Capture the cell that displays the provided text and extract its [x, y] central coordinate. 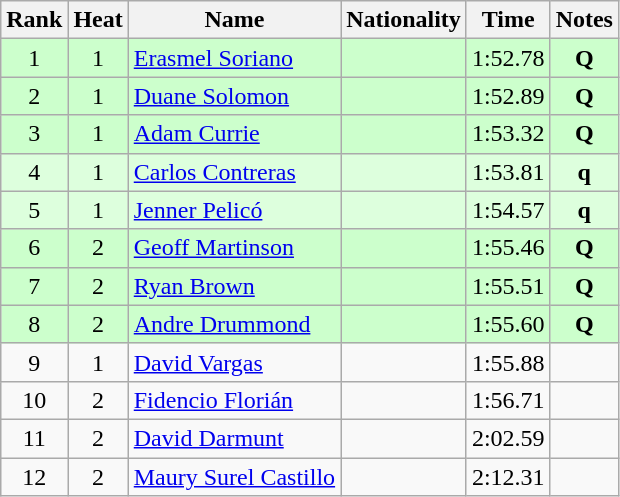
Erasmel Soriano [234, 58]
Adam Currie [234, 134]
8 [34, 324]
2:02.59 [508, 438]
Notes [584, 20]
Rank [34, 20]
Duane Solomon [234, 96]
4 [34, 172]
5 [34, 210]
Heat [98, 20]
1:56.71 [508, 400]
Andre Drummond [234, 324]
Geoff Martinson [234, 248]
Name [234, 20]
6 [34, 248]
1:55.46 [508, 248]
1:53.81 [508, 172]
3 [34, 134]
Maury Surel Castillo [234, 477]
David Vargas [234, 362]
1:55.60 [508, 324]
Ryan Brown [234, 286]
11 [34, 438]
9 [34, 362]
7 [34, 286]
Nationality [404, 20]
1:53.32 [508, 134]
1:55.88 [508, 362]
1:52.89 [508, 96]
Jenner Pelicó [234, 210]
12 [34, 477]
Fidencio Florián [234, 400]
10 [34, 400]
Time [508, 20]
David Darmunt [234, 438]
1:52.78 [508, 58]
Carlos Contreras [234, 172]
1:55.51 [508, 286]
2:12.31 [508, 477]
1:54.57 [508, 210]
